Detect which cell encompasses the target text, then output its (x, y) center coordinate. 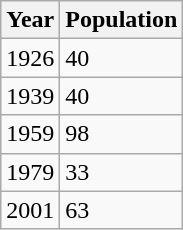
63 (122, 210)
Population (122, 20)
2001 (30, 210)
Year (30, 20)
1979 (30, 172)
1959 (30, 134)
33 (122, 172)
1926 (30, 58)
98 (122, 134)
1939 (30, 96)
